Determine the (X, Y) coordinate at the center of the cell enclosing the given text.  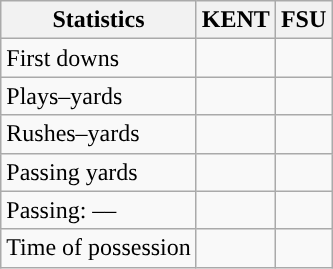
Passing: –– (99, 210)
First downs (99, 58)
KENT (236, 20)
Passing yards (99, 172)
Statistics (99, 20)
FSU (303, 20)
Time of possession (99, 248)
Rushes–yards (99, 134)
Plays–yards (99, 96)
